Output the (X, Y) coordinate of the center of the cell containing the given text.  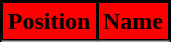
Position (50, 22)
Name (134, 22)
